Return [X, Y] of the center of cell containing provided text 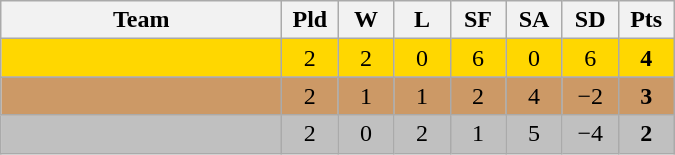
SF [478, 20]
−2 [590, 96]
SD [590, 20]
W [366, 20]
Pts [646, 20]
−4 [590, 134]
Pld [310, 20]
5 [534, 134]
3 [646, 96]
L [422, 20]
SA [534, 20]
Team [142, 20]
